Return [x, y] of the center of cell containing provided text 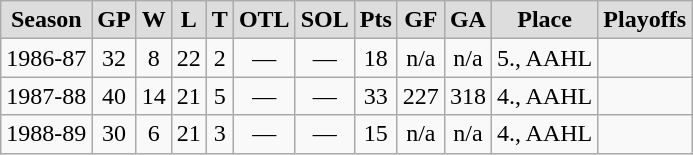
1987-88 [46, 96]
30 [114, 134]
T [220, 20]
14 [154, 96]
Playoffs [645, 20]
3 [220, 134]
5., AAHL [544, 58]
GF [420, 20]
33 [376, 96]
OTL [264, 20]
Season [46, 20]
318 [468, 96]
1988-89 [46, 134]
6 [154, 134]
40 [114, 96]
Pts [376, 20]
18 [376, 58]
5 [220, 96]
Place [544, 20]
2 [220, 58]
SOL [324, 20]
32 [114, 58]
1986-87 [46, 58]
GP [114, 20]
15 [376, 134]
8 [154, 58]
227 [420, 96]
L [188, 20]
22 [188, 58]
W [154, 20]
GA [468, 20]
